Extract the [x, y] coordinate from the center of the cell holding the provided text.  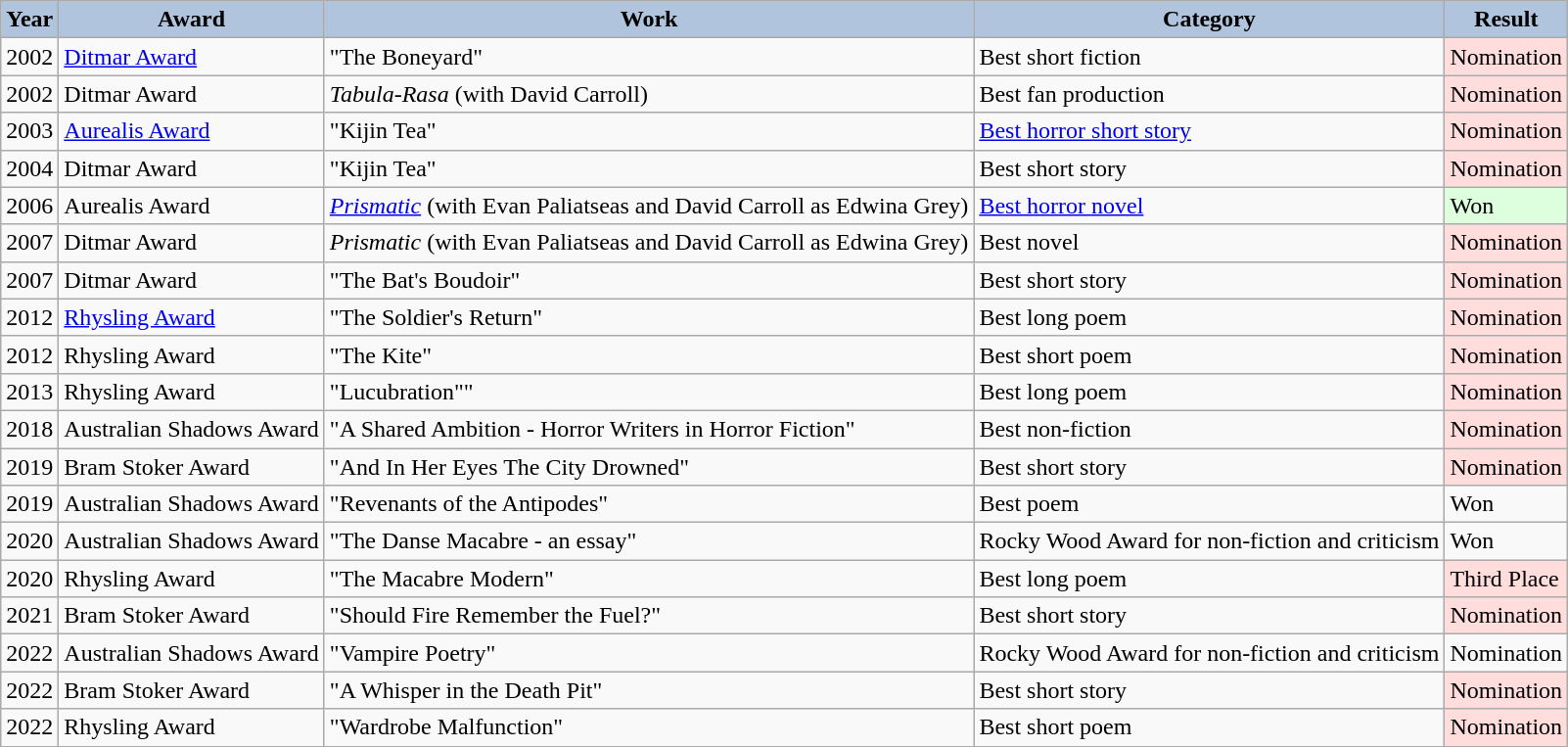
"Should Fire Remember the Fuel?" [649, 616]
Category [1210, 20]
Best fan production [1210, 94]
2003 [29, 131]
Result [1506, 20]
"Wardrobe Malfunction" [649, 727]
2013 [29, 392]
Best horror short story [1210, 131]
Tabula-Rasa (with David Carroll) [649, 94]
Third Place [1506, 579]
Work [649, 20]
"Revenants of the Antipodes" [649, 504]
Best novel [1210, 243]
"A Shared Ambition - Horror Writers in Horror Fiction" [649, 429]
Best short fiction [1210, 57]
"The Boneyard" [649, 57]
"The Soldier's Return" [649, 317]
2006 [29, 206]
Year [29, 20]
Award [192, 20]
"And In Her Eyes The City Drowned" [649, 467]
2021 [29, 616]
"A Whisper in the Death Pit" [649, 690]
Best horror novel [1210, 206]
"Lucubration"" [649, 392]
"The Macabre Modern" [649, 579]
Best non-fiction [1210, 429]
2004 [29, 168]
"The Danse Macabre - an essay" [649, 541]
"Vampire Poetry" [649, 653]
2018 [29, 429]
"The Bat's Boudoir" [649, 280]
Best poem [1210, 504]
"The Kite" [649, 354]
